From the cell containing the given text, extract its center point as (X, Y) coordinate. 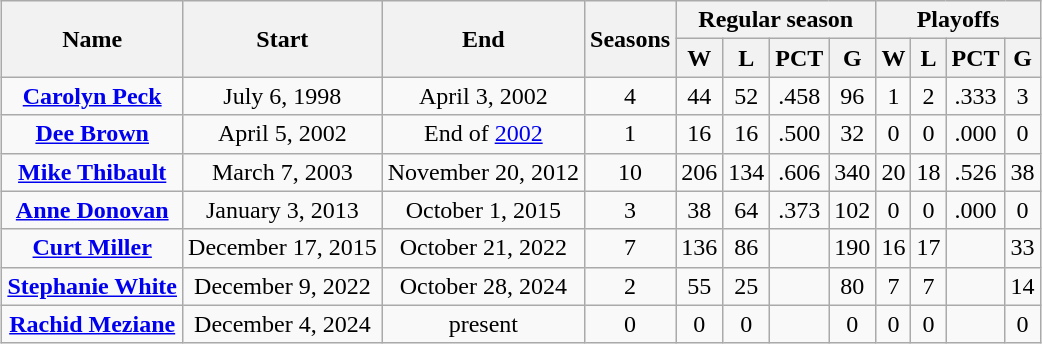
Playoffs (958, 20)
190 (852, 248)
December 9, 2022 (283, 286)
October 21, 2022 (483, 248)
Carolyn Peck (92, 96)
End of 2002 (483, 134)
10 (630, 172)
32 (852, 134)
102 (852, 210)
.500 (800, 134)
96 (852, 96)
Rachid Meziane (92, 324)
33 (1022, 248)
206 (700, 172)
January 3, 2013 (283, 210)
July 6, 1998 (283, 96)
October 28, 2024 (483, 286)
.333 (976, 96)
44 (700, 96)
136 (700, 248)
Dee Brown (92, 134)
.373 (800, 210)
Name (92, 39)
86 (746, 248)
4 (630, 96)
December 4, 2024 (283, 324)
March 7, 2003 (283, 172)
April 3, 2002 (483, 96)
End (483, 39)
April 5, 2002 (283, 134)
17 (928, 248)
80 (852, 286)
Mike Thibault (92, 172)
.458 (800, 96)
52 (746, 96)
64 (746, 210)
October 1, 2015 (483, 210)
134 (746, 172)
November 20, 2012 (483, 172)
55 (700, 286)
18 (928, 172)
.606 (800, 172)
25 (746, 286)
Seasons (630, 39)
20 (894, 172)
Stephanie White (92, 286)
340 (852, 172)
Anne Donovan (92, 210)
present (483, 324)
.526 (976, 172)
Start (283, 39)
14 (1022, 286)
Regular season (776, 20)
December 17, 2015 (283, 248)
Curt Miller (92, 248)
